For the text-containing cell, return its midpoint in (x, y) coordinate format. 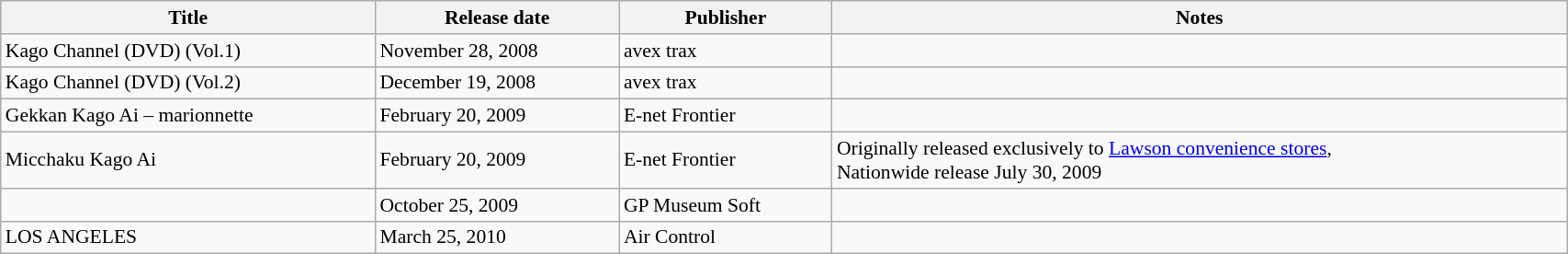
Notes (1200, 17)
December 19, 2008 (496, 83)
Micchaku Kago Ai (188, 160)
Originally released exclusively to Lawson convenience stores,Nationwide release July 30, 2009 (1200, 160)
Kago Channel (DVD) (Vol.2) (188, 83)
Kago Channel (DVD) (Vol.1) (188, 51)
LOS ANGELES (188, 237)
Release date (496, 17)
Publisher (726, 17)
October 25, 2009 (496, 205)
Title (188, 17)
GP Museum Soft (726, 205)
Gekkan Kago Ai – marionnette (188, 116)
November 28, 2008 (496, 51)
March 25, 2010 (496, 237)
Air Control (726, 237)
